Search for the cell housing the specified text and yield its (X, Y) center coordinate. 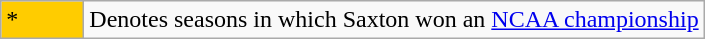
* (42, 20)
Denotes seasons in which Saxton won an NCAA championship (394, 20)
